Scan for the cell matching the given text and deliver its (X, Y) coordinate at center. 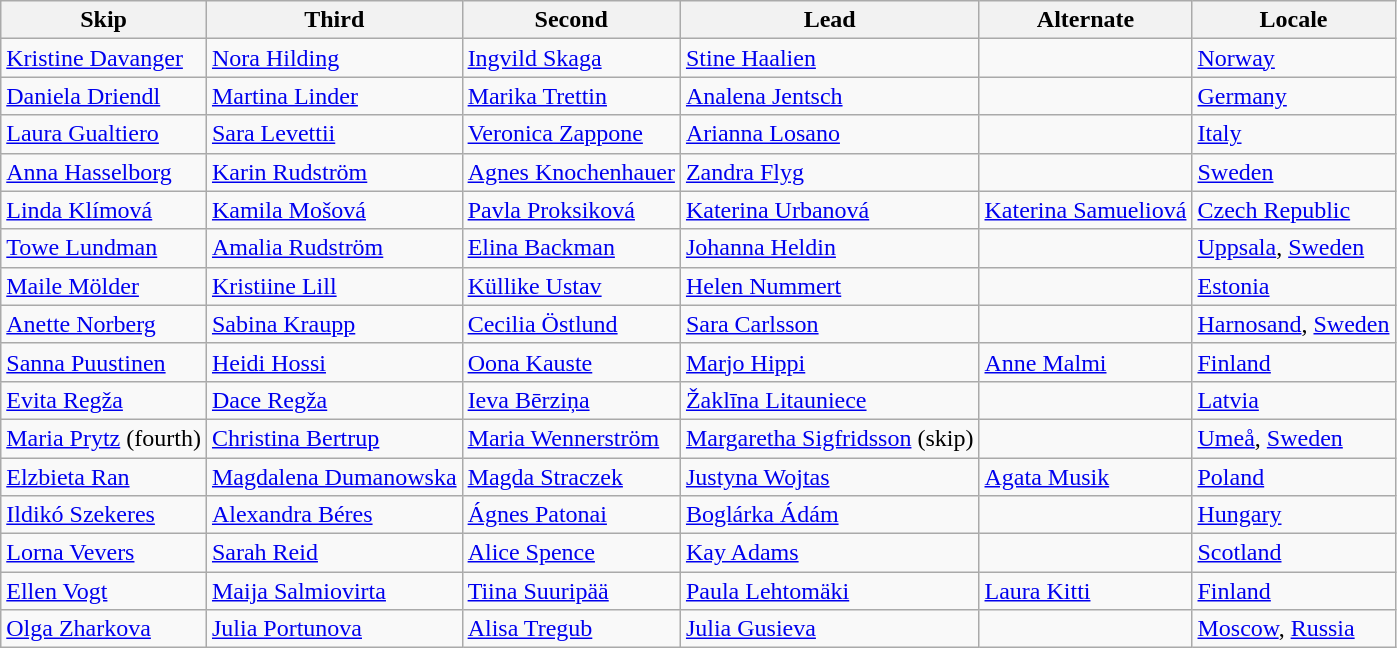
Christina Bertrup (334, 438)
Martina Linder (334, 96)
Harnosand, Sweden (1294, 324)
Umeå, Sweden (1294, 438)
Sweden (1294, 172)
Amalia Rudström (334, 248)
Boglárka Ádám (830, 515)
Lead (830, 20)
Helen Nummert (830, 286)
Uppsala, Sweden (1294, 248)
Veronica Zappone (571, 134)
Arianna Losano (830, 134)
Norway (1294, 58)
Oona Kauste (571, 362)
Karin Rudström (334, 172)
Evita Regža (104, 400)
Margaretha Sigfridsson (skip) (830, 438)
Moscow, Russia (1294, 629)
Hungary (1294, 515)
Elina Backman (571, 248)
Johanna Heldin (830, 248)
Maija Salmiovirta (334, 591)
Tiina Suuripää (571, 591)
Nora Hilding (334, 58)
Agnes Knochenhauer (571, 172)
Analena Jentsch (830, 96)
Third (334, 20)
Sabina Kraupp (334, 324)
Agata Musik (1086, 477)
Germany (1294, 96)
Ieva Bērziņa (571, 400)
Second (571, 20)
Ágnes Patonai (571, 515)
Maile Mölder (104, 286)
Marika Trettin (571, 96)
Marjo Hippi (830, 362)
Latvia (1294, 400)
Žaklīna Litauniece (830, 400)
Laura Kitti (1086, 591)
Julia Gusieva (830, 629)
Ildikó Szekeres (104, 515)
Maria Wennerström (571, 438)
Magdalena Dumanowska (334, 477)
Katerina Urbanová (830, 210)
Maria Prytz (fourth) (104, 438)
Ingvild Skaga (571, 58)
Kristiine Lill (334, 286)
Cecilia Östlund (571, 324)
Anette Norberg (104, 324)
Alice Spence (571, 553)
Magda Straczek (571, 477)
Kay Adams (830, 553)
Katerina Samueliová (1086, 210)
Italy (1294, 134)
Linda Klímová (104, 210)
Justyna Wojtas (830, 477)
Locale (1294, 20)
Alexandra Béres (334, 515)
Towe Lundman (104, 248)
Alternate (1086, 20)
Sanna Puustinen (104, 362)
Sara Levettii (334, 134)
Zandra Flyg (830, 172)
Pavla Proksiková (571, 210)
Olga Zharkova (104, 629)
Skip (104, 20)
Dace Regža (334, 400)
Paula Lehtomäki (830, 591)
Poland (1294, 477)
Julia Portunova (334, 629)
Lorna Vevers (104, 553)
Kristine Davanger (104, 58)
Sara Carlsson (830, 324)
Stine Haalien (830, 58)
Sarah Reid (334, 553)
Daniela Driendl (104, 96)
Estonia (1294, 286)
Scotland (1294, 553)
Anna Hasselborg (104, 172)
Laura Gualtiero (104, 134)
Alisa Tregub (571, 629)
Czech Republic (1294, 210)
Elzbieta Ran (104, 477)
Ellen Vogt (104, 591)
Kamila Mošová (334, 210)
Anne Malmi (1086, 362)
Küllike Ustav (571, 286)
Heidi Hossi (334, 362)
